Pinpoint the cell where the given text exists, returning its [x, y] midpoint coordinate. 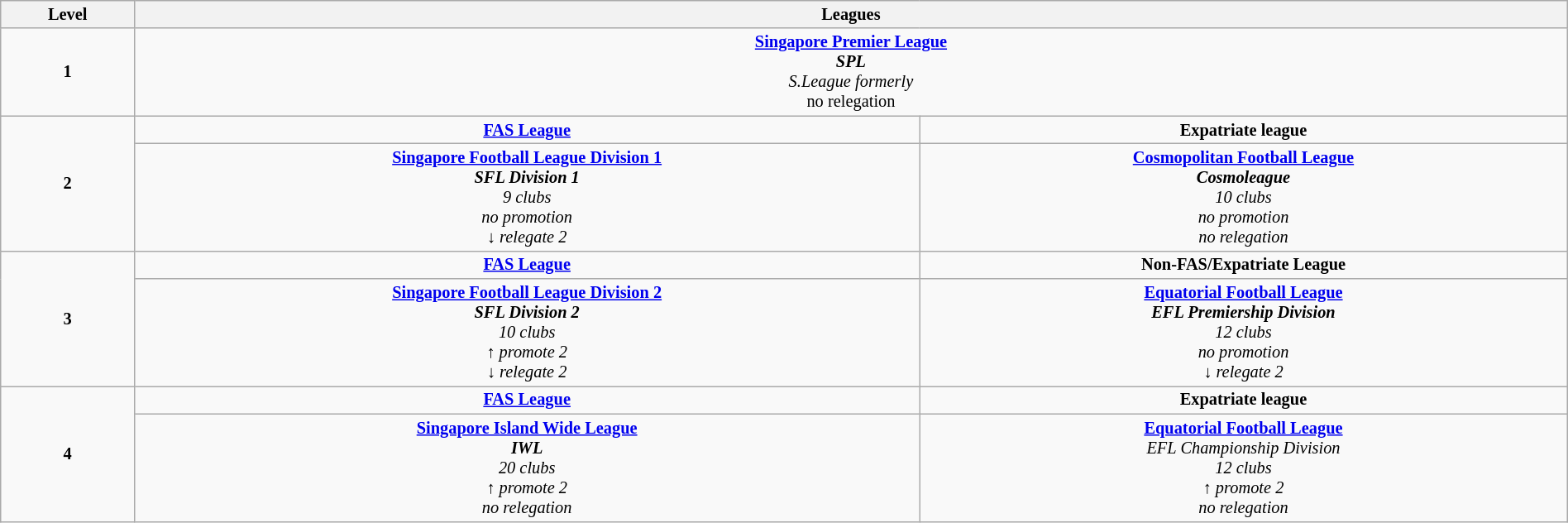
Singapore Premier LeagueSPL S.League formerly no relegation [852, 72]
Leagues [852, 14]
3 [68, 318]
Cosmopolitan Football LeagueCosmoleague10 clubsno promotionno relegation [1244, 197]
Singapore Football League Division 1SFL Division 19 clubsno promotion↓ relegate 2 [528, 197]
1 [68, 72]
Level [68, 14]
Singapore Football League Division 2SFL Division 210 clubs↑ promote 2↓ relegate 2 [528, 333]
Non-FAS/Expatriate League [1244, 265]
Equatorial Football LeagueEFL Premiership Division12 clubsno promotion↓ relegate 2 [1244, 333]
2 [68, 184]
Equatorial Football LeagueEFL Championship Division12 clubs↑ promote 2no relegation [1244, 468]
Singapore Island Wide League IWL20 clubs↑ promote 2no relegation [528, 468]
4 [68, 453]
